Return [x, y] of the center of cell containing provided text 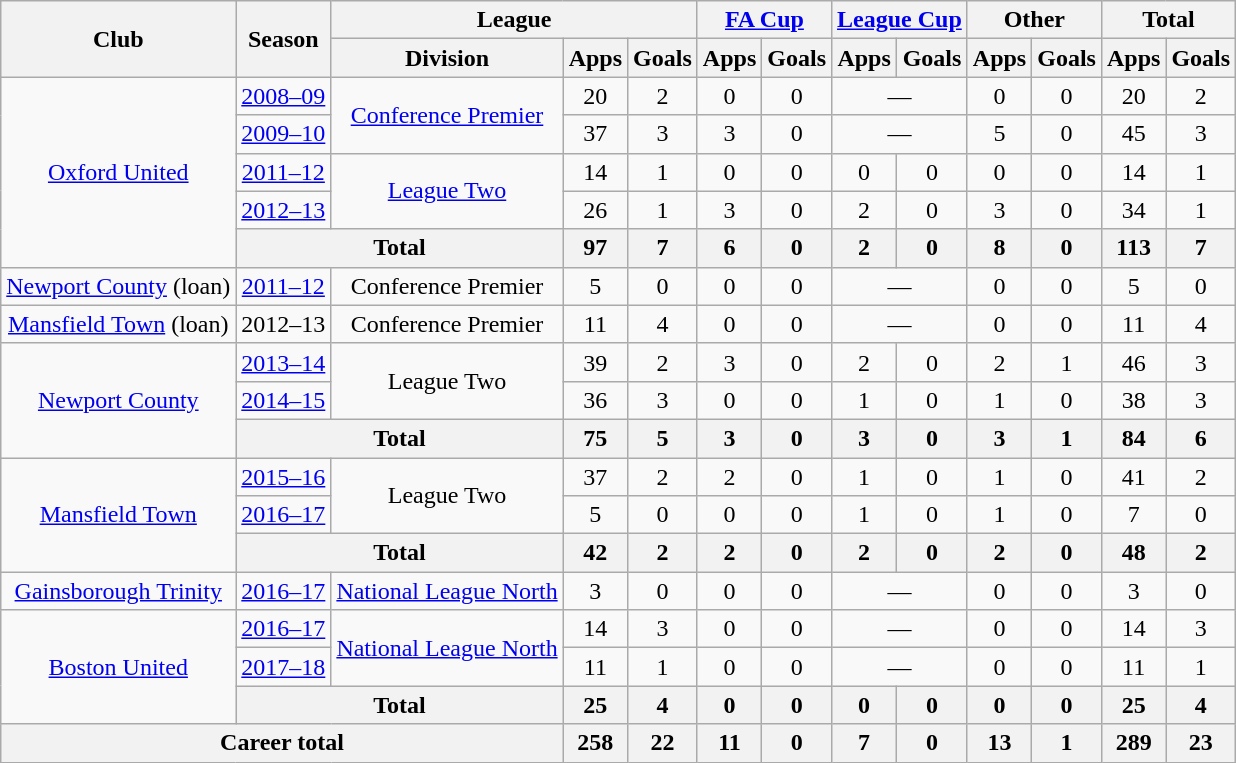
FA Cup [764, 20]
113 [1133, 248]
2017–18 [284, 667]
23 [1201, 743]
Season [284, 39]
84 [1133, 438]
48 [1133, 553]
2015–16 [284, 477]
97 [595, 248]
Newport County (loan) [118, 286]
League Cup [900, 20]
22 [663, 743]
League [514, 20]
Newport County [118, 400]
39 [595, 362]
258 [595, 743]
45 [1133, 134]
Mansfield Town [118, 515]
Oxford United [118, 172]
41 [1133, 477]
75 [595, 438]
2014–15 [284, 400]
Gainsborough Trinity [118, 591]
26 [595, 210]
Other [1034, 20]
Mansfield Town (loan) [118, 324]
Career total [282, 743]
2009–10 [284, 134]
46 [1133, 362]
13 [999, 743]
289 [1133, 743]
36 [595, 400]
2013–14 [284, 362]
Club [118, 39]
42 [595, 553]
Boston United [118, 667]
38 [1133, 400]
2008–09 [284, 96]
8 [999, 248]
Division [447, 58]
34 [1133, 210]
